Capture the cell that displays the provided text and extract its [X, Y] central coordinate. 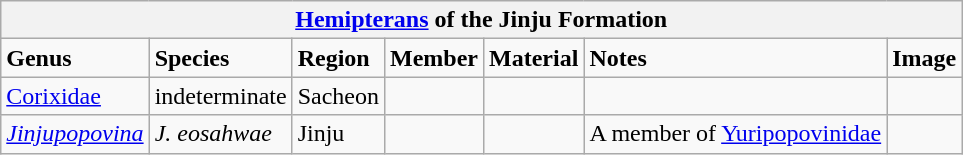
Corixidae [75, 96]
A member of Yuripopovinidae [736, 134]
Jinju [338, 134]
Hemipterans of the Jinju Formation [482, 20]
J. eosahwae [220, 134]
Material [534, 58]
Image [924, 58]
Region [338, 58]
Genus [75, 58]
Notes [736, 58]
Member [434, 58]
Jinjupopovina [75, 134]
Species [220, 58]
indeterminate [220, 96]
Sacheon [338, 96]
